Locate the cell with the specified text and output its (X, Y) center coordinate. 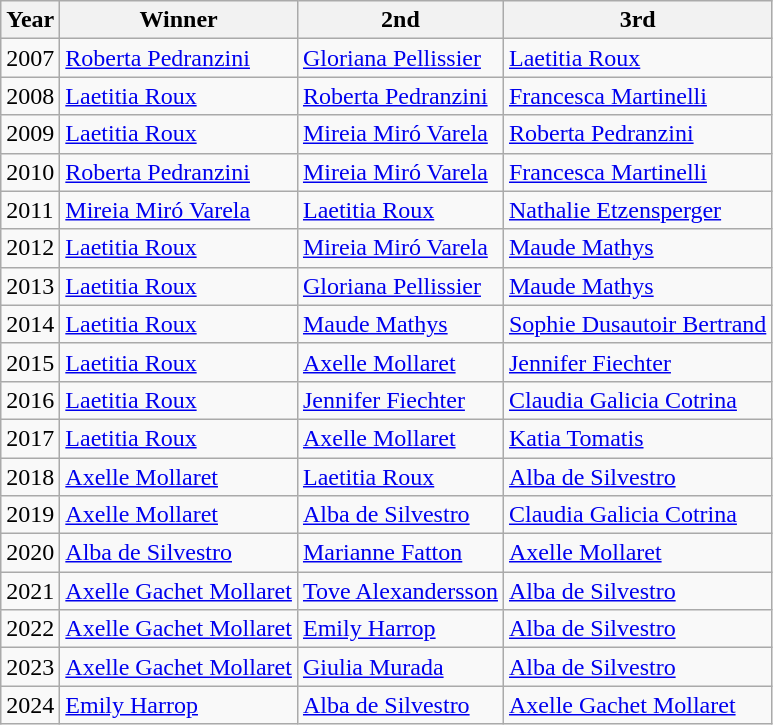
2011 (30, 210)
Winner (179, 20)
Marianne Fatton (400, 553)
2015 (30, 362)
Year (30, 20)
2019 (30, 515)
Giulia Murada (400, 667)
Katia Tomatis (637, 438)
2014 (30, 324)
2nd (400, 20)
2009 (30, 134)
2013 (30, 286)
3rd (637, 20)
2010 (30, 172)
2012 (30, 248)
2008 (30, 96)
Sophie Dusautoir Bertrand (637, 324)
2007 (30, 58)
Nathalie Etzensperger (637, 210)
2022 (30, 629)
2017 (30, 438)
2021 (30, 591)
2018 (30, 477)
2023 (30, 667)
2016 (30, 400)
Tove Alexandersson (400, 591)
2024 (30, 705)
2020 (30, 553)
